Search for the cell housing the specified text and yield its [X, Y] center coordinate. 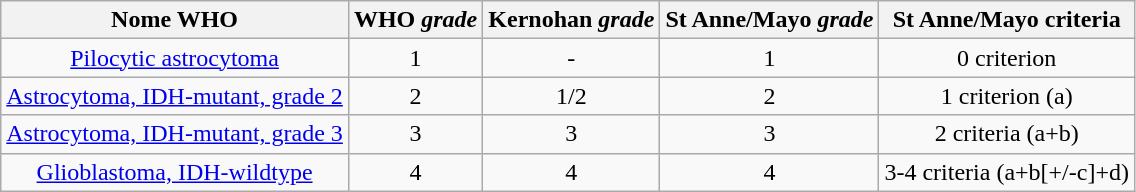
Pilocytic astrocytoma [175, 58]
- [572, 58]
3-4 criteria (a+b[+/-c]+d) [1007, 172]
0 criterion [1007, 58]
1/2 [572, 96]
Glioblastoma, IDH-wildtype [175, 172]
Kernohan grade [572, 20]
1 criterion (a) [1007, 96]
WHO grade [415, 20]
Astrocytoma, IDH-mutant, grade 3 [175, 134]
2 criteria (a+b) [1007, 134]
Nome WHO [175, 20]
St Anne/Mayo criteria [1007, 20]
Astrocytoma, IDH-mutant, grade 2 [175, 96]
St Anne/Mayo grade [770, 20]
